Provide the (X, Y) coordinate of the cell's center where the given text is located.  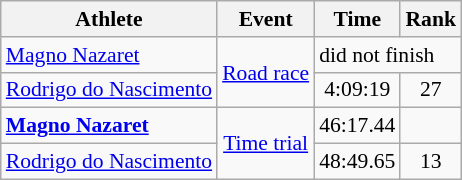
Event (266, 19)
did not finish (388, 55)
Athlete (109, 19)
Road race (266, 72)
Rank (430, 19)
Time (357, 19)
46:17.44 (357, 126)
13 (430, 162)
48:49.65 (357, 162)
Time trial (266, 144)
27 (430, 90)
4:09:19 (357, 90)
